Detect which cell encompasses the target text, then output its (X, Y) center coordinate. 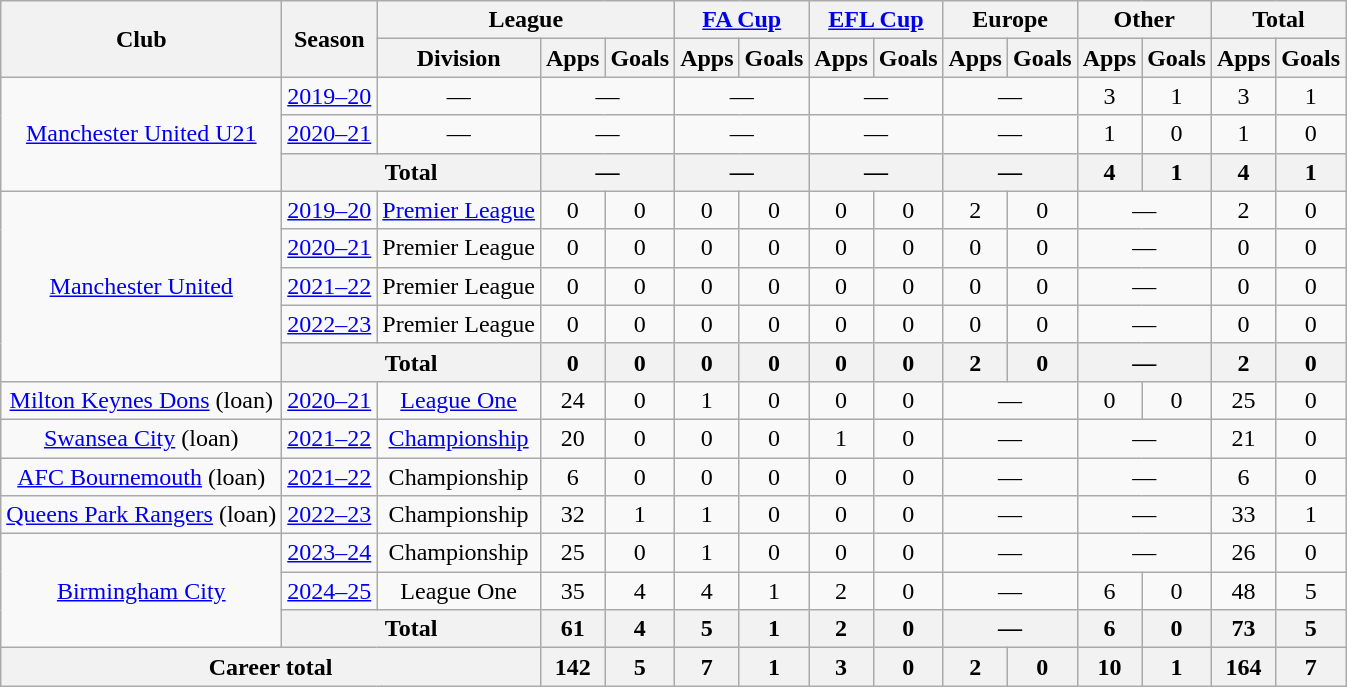
AFC Bournemouth (loan) (142, 477)
Season (330, 39)
Manchester United (142, 286)
26 (1243, 553)
Division (459, 58)
33 (1243, 515)
Other (1144, 20)
FA Cup (742, 20)
21 (1243, 438)
Milton Keynes Dons (loan) (142, 400)
Birmingham City (142, 591)
73 (1243, 629)
Swansea City (loan) (142, 438)
61 (572, 629)
EFL Cup (876, 20)
2024–25 (330, 591)
Club (142, 39)
Manchester United U21 (142, 134)
10 (1109, 667)
24 (572, 400)
Career total (271, 667)
164 (1243, 667)
Europe (1010, 20)
32 (572, 515)
League (526, 20)
35 (572, 591)
2023–24 (330, 553)
48 (1243, 591)
20 (572, 438)
142 (572, 667)
Queens Park Rangers (loan) (142, 515)
